From the cell containing the given text, extract its center point as [x, y] coordinate. 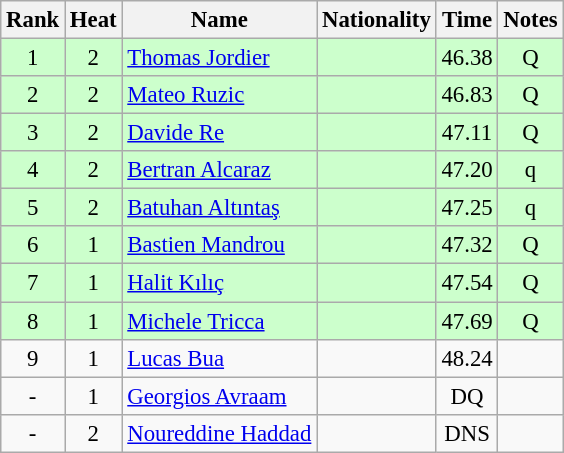
47.69 [467, 321]
DQ [467, 396]
47.20 [467, 170]
Bertran Alcaraz [220, 170]
Nationality [376, 20]
47.25 [467, 208]
Heat [94, 20]
47.11 [467, 133]
Notes [530, 20]
5 [33, 208]
47.32 [467, 245]
Davide Re [220, 133]
Michele Tricca [220, 321]
46.38 [467, 58]
3 [33, 133]
48.24 [467, 358]
8 [33, 321]
Name [220, 20]
7 [33, 283]
Bastien Mandrou [220, 245]
Mateo Ruzic [220, 95]
Thomas Jordier [220, 58]
46.83 [467, 95]
Time [467, 20]
Lucas Bua [220, 358]
9 [33, 358]
DNS [467, 433]
Georgios Avraam [220, 396]
Batuhan Altıntaş [220, 208]
Rank [33, 20]
Halit Kılıç [220, 283]
47.54 [467, 283]
6 [33, 245]
Noureddine Haddad [220, 433]
4 [33, 170]
